Pinpoint the cell where the given text exists, returning its [X, Y] midpoint coordinate. 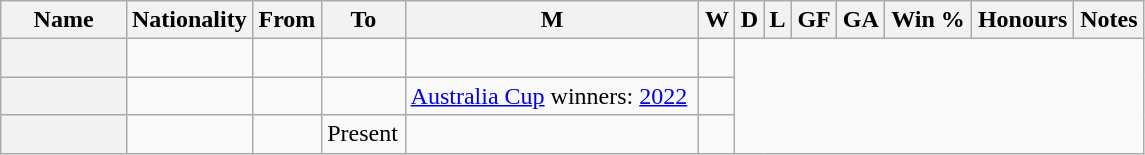
Name [64, 20]
From [286, 20]
Nationality [189, 20]
GF [814, 20]
Notes [1109, 20]
W [717, 20]
Australia Cup winners: 2022 [552, 96]
Honours [1022, 20]
To [364, 20]
D [750, 20]
Present [364, 134]
Win % [928, 20]
M [552, 20]
GA [861, 20]
L [778, 20]
